Extract the [x, y] coordinate from the center of the cell holding the provided text.  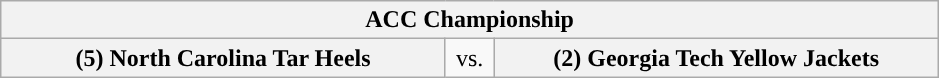
(2) Georgia Tech Yellow Jackets [716, 58]
(5) North Carolina Tar Heels [224, 58]
ACC Championship [470, 20]
vs. [470, 58]
